Identify which cell holds the provided text, then report its (X, Y) central coordinate. 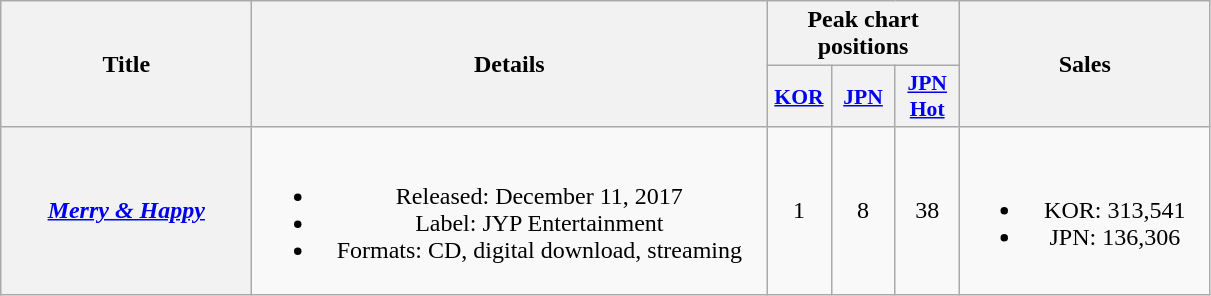
Peak chart positions (863, 34)
8 (863, 210)
KOR (799, 96)
Details (510, 64)
KOR: 313,541JPN: 136,306 (1084, 210)
Released: December 11, 2017Label: JYP EntertainmentFormats: CD, digital download, streaming (510, 210)
Merry & Happy (126, 210)
1 (799, 210)
JPN (863, 96)
38 (927, 210)
JPN Hot (927, 96)
Title (126, 64)
Sales (1084, 64)
